For the text-containing cell, return its midpoint in [X, Y] coordinate format. 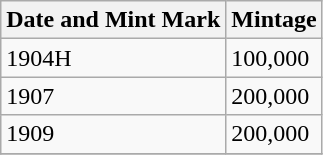
100,000 [274, 58]
Mintage [274, 20]
Date and Mint Mark [114, 20]
1907 [114, 96]
1904H [114, 58]
1909 [114, 134]
